Return (X, Y) of the center of cell containing provided text 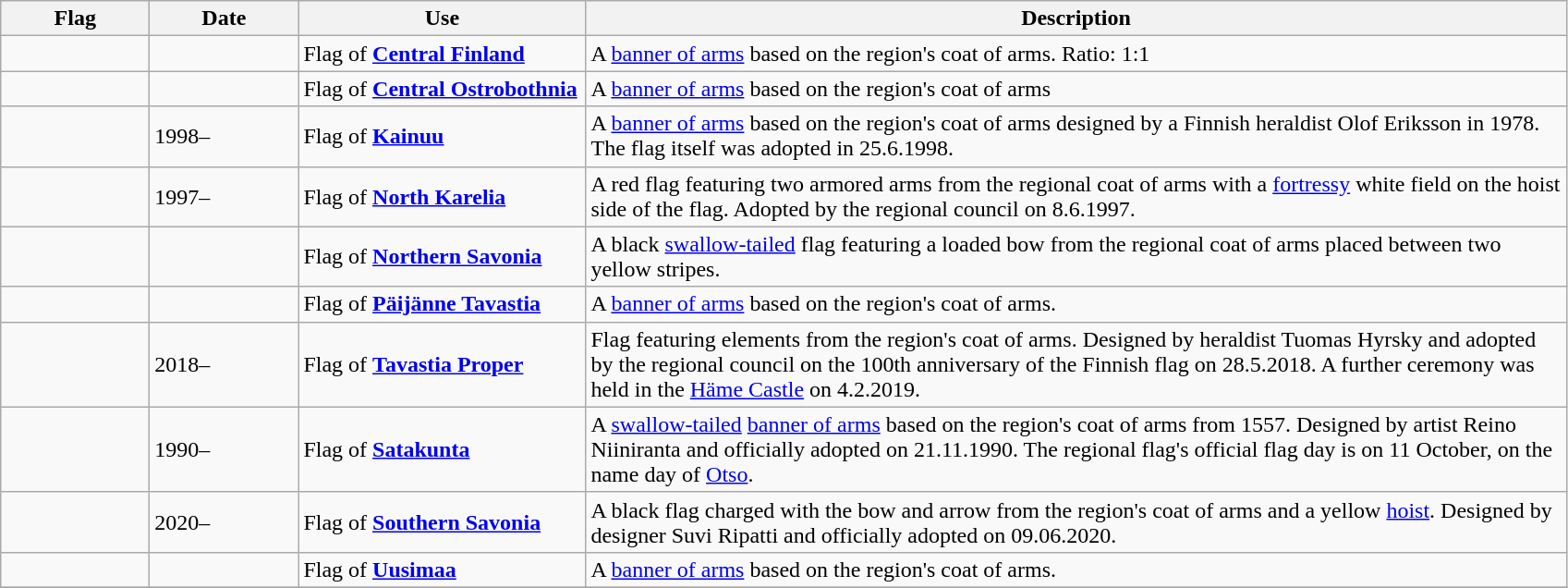
Use (442, 18)
Flag of Uusimaa (442, 570)
Flag of North Karelia (442, 196)
1997– (224, 196)
Flag of Tavastia Proper (442, 364)
1990– (224, 449)
A black swallow-tailed flag featuring a loaded bow from the regional coat of arms placed between two yellow stripes. (1076, 257)
Date (224, 18)
2020– (224, 521)
Flag of Päijänne Tavastia (442, 304)
2018– (224, 364)
A banner of arms based on the region's coat of arms. Ratio: 1:1 (1076, 54)
Flag (76, 18)
Flag of Satakunta (442, 449)
Flag of Kainuu (442, 137)
A banner of arms based on the region's coat of arms designed by a Finnish heraldist Olof Eriksson in 1978. The flag itself was adopted in 25.6.1998. (1076, 137)
A banner of arms based on the region's coat of arms (1076, 89)
Flag of Central Ostrobothnia (442, 89)
Flag of Southern Savonia (442, 521)
Flag of Central Finland (442, 54)
Flag of Northern Savonia (442, 257)
Description (1076, 18)
1998– (224, 137)
